Search for the cell housing the specified text and yield its [x, y] center coordinate. 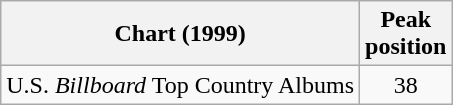
Chart (1999) [180, 34]
U.S. Billboard Top Country Albums [180, 85]
Peakposition [406, 34]
38 [406, 85]
